From the cell containing the given text, extract its center point as [X, Y] coordinate. 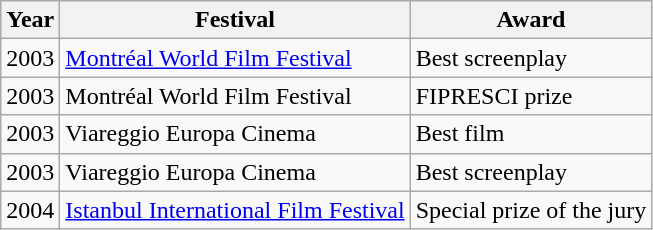
Festival [235, 20]
2004 [30, 210]
Istanbul International Film Festival [235, 210]
Special prize of the jury [531, 210]
FIPRESCI prize [531, 96]
Award [531, 20]
Best film [531, 134]
Year [30, 20]
